Scan for the cell matching the given text and deliver its [x, y] coordinate at center. 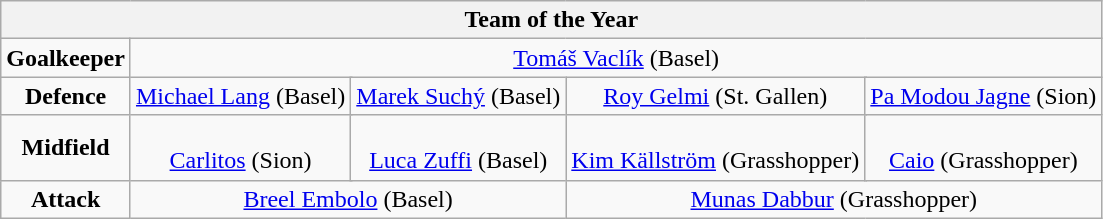
Team of the Year [552, 20]
Marek Suchý (Basel) [458, 96]
Roy Gelmi (St. Gallen) [716, 96]
Caio (Grasshopper) [984, 148]
Kim Källström (Grasshopper) [716, 148]
Goalkeeper [66, 58]
Michael Lang (Basel) [240, 96]
Breel Embolo (Basel) [348, 199]
Midfield [66, 148]
Attack [66, 199]
Tomáš Vaclík (Basel) [616, 58]
Carlitos (Sion) [240, 148]
Munas Dabbur (Grasshopper) [834, 199]
Pa Modou Jagne (Sion) [984, 96]
Luca Zuffi (Basel) [458, 148]
Defence [66, 96]
